Find where the given text appears and provide that cell's center as [X, Y] coordinate. 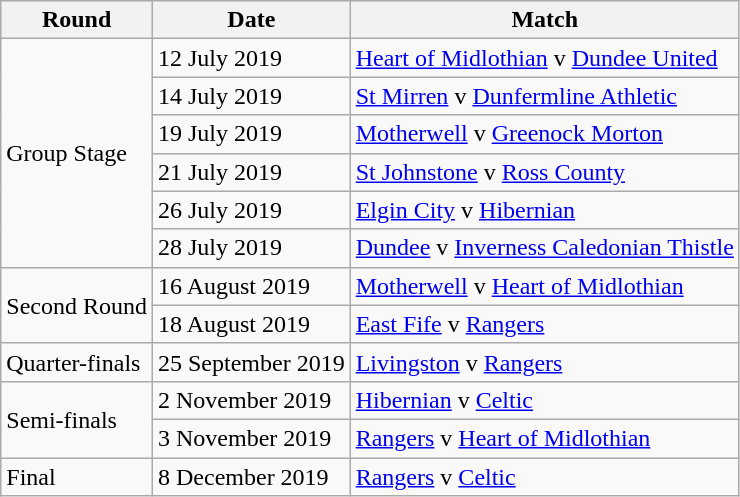
Second Round [77, 305]
Final [77, 477]
Motherwell v Greenock Morton [544, 134]
14 July 2019 [251, 96]
16 August 2019 [251, 286]
25 September 2019 [251, 362]
26 July 2019 [251, 210]
Hibernian v Celtic [544, 400]
Heart of Midlothian v Dundee United [544, 58]
28 July 2019 [251, 248]
21 July 2019 [251, 172]
12 July 2019 [251, 58]
St Mirren v Dunfermline Athletic [544, 96]
Match [544, 20]
St Johnstone v Ross County [544, 172]
8 December 2019 [251, 477]
East Fife v Rangers [544, 324]
18 August 2019 [251, 324]
3 November 2019 [251, 438]
Motherwell v Heart of Midlothian [544, 286]
Dundee v Inverness Caledonian Thistle [544, 248]
Quarter-finals [77, 362]
Date [251, 20]
Elgin City v Hibernian [544, 210]
Rangers v Heart of Midlothian [544, 438]
Rangers v Celtic [544, 477]
Livingston v Rangers [544, 362]
Round [77, 20]
2 November 2019 [251, 400]
Group Stage [77, 153]
Semi-finals [77, 419]
19 July 2019 [251, 134]
